Extract the (x, y) coordinate from the center of the cell holding the provided text.  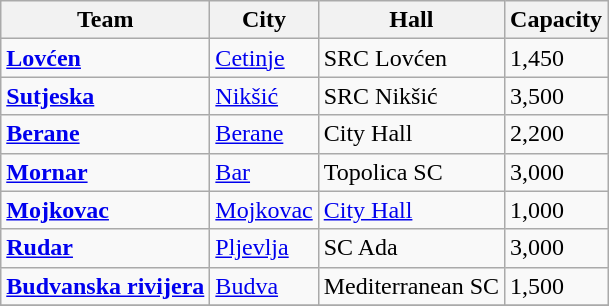
Lovćen (106, 58)
SRC Nikšić (411, 96)
Rudar (106, 248)
2,200 (556, 134)
Team (106, 20)
Topolica SC (411, 172)
Capacity (556, 20)
Hall (411, 20)
Nikšić (264, 96)
1,500 (556, 286)
Cetinje (264, 58)
Budvanska rivijera (106, 286)
Mornar (106, 172)
SC Ada (411, 248)
3,500 (556, 96)
1,450 (556, 58)
1,000 (556, 210)
SRC Lovćen (411, 58)
City (264, 20)
Budva (264, 286)
Pljevlja (264, 248)
Sutjeska (106, 96)
Bar (264, 172)
Mediterranean SC (411, 286)
